Return the [x, y] coordinate for the center point of the cell that contains the specified text.  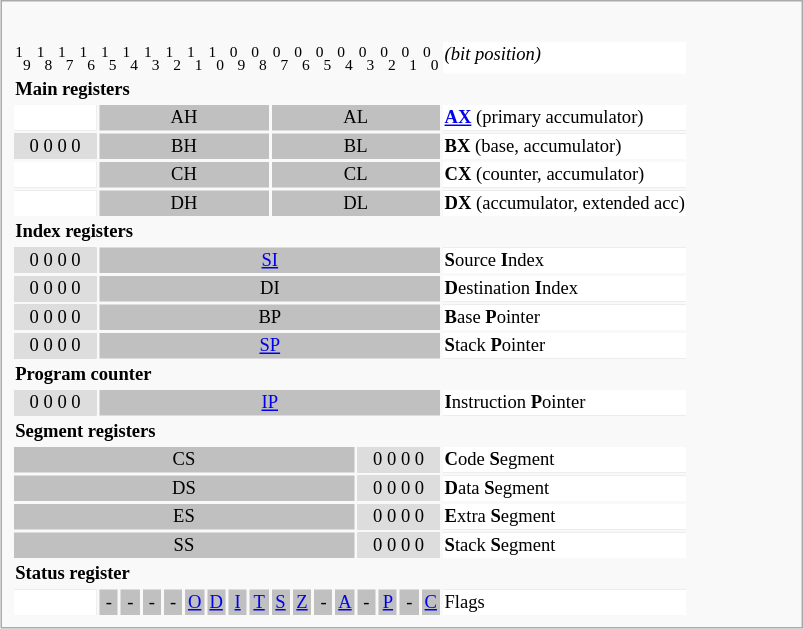
Extra Segment [564, 518]
12 [173, 58]
Instruction Pointer [564, 404]
SP [270, 347]
03 [366, 58]
ES [184, 518]
06 [302, 58]
O [194, 603]
07 [280, 58]
BX (base, accumulator) [564, 147]
13 [151, 58]
S [280, 603]
Segment registers [350, 432]
19 [23, 58]
BP [270, 318]
Status register [350, 575]
P [388, 603]
(bit position) [564, 58]
BH [184, 147]
17 [66, 58]
14 [130, 58]
04 [345, 58]
AH [184, 119]
11 [194, 58]
Code Segment [564, 461]
AX (primary accumulator) [564, 119]
AL [356, 119]
Base Pointer [564, 318]
A [345, 603]
Flags [564, 603]
DX (accumulator, extended acc) [564, 204]
Data Segment [564, 489]
10 [216, 58]
09 [237, 58]
Source Index [564, 261]
Index registers [350, 233]
BL [356, 147]
CL [356, 176]
CH [184, 176]
SI [270, 261]
D [216, 603]
01 [409, 58]
18 [44, 58]
IP [270, 404]
Program counter [350, 375]
Main registers [350, 90]
Z [302, 603]
DS [184, 489]
00 [431, 58]
CS [184, 461]
Destination Index [564, 290]
I [237, 603]
Stack Pointer [564, 347]
T [259, 603]
05 [323, 58]
DL [356, 204]
DI [270, 290]
16 [87, 58]
SS [184, 546]
Stack Segment [564, 546]
DH [184, 204]
08 [259, 58]
C [431, 603]
15 [109, 58]
02 [388, 58]
CX (counter, accumulator) [564, 176]
